Output the [X, Y] coordinate of the center of the cell containing the given text.  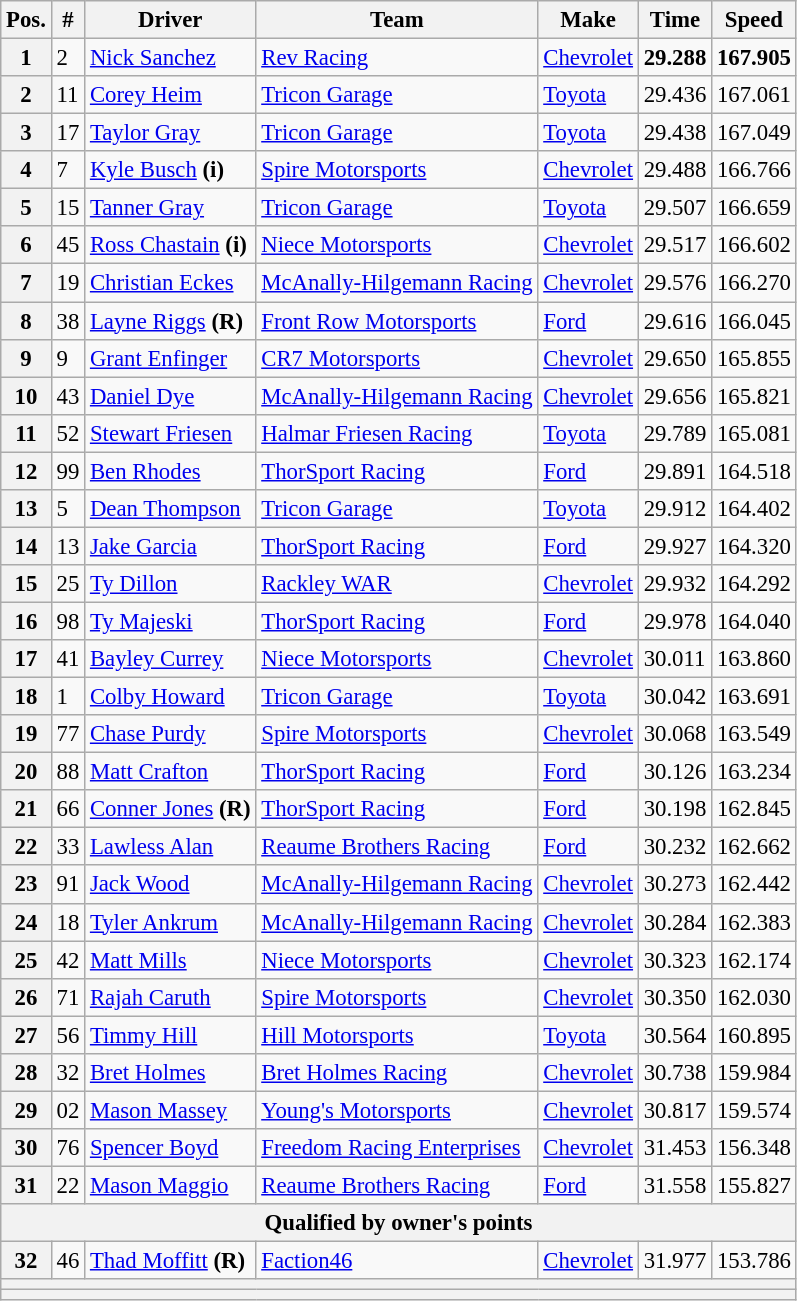
Bret Holmes Racing [397, 1073]
26 [26, 997]
99 [68, 471]
Freedom Racing Enterprises [397, 1148]
30.126 [674, 772]
31.453 [674, 1148]
30.042 [674, 697]
167.061 [754, 95]
Rajah Caruth [170, 997]
Chase Purdy [170, 734]
29.656 [674, 396]
29.517 [674, 245]
CR7 Motorsports [397, 358]
76 [68, 1148]
6 [26, 245]
Christian Eckes [170, 283]
29.891 [674, 471]
Rev Racing [397, 58]
Nick Sanchez [170, 58]
30 [26, 1148]
167.905 [754, 58]
31.558 [674, 1185]
4 [26, 170]
45 [68, 245]
Bret Holmes [170, 1073]
Timmy Hill [170, 1035]
166.045 [754, 321]
30.011 [674, 659]
Thad Moffitt (R) [170, 1261]
Halmar Friesen Racing [397, 433]
Speed [754, 20]
162.662 [754, 847]
Faction46 [397, 1261]
163.234 [754, 772]
Ty Majeski [170, 621]
30.068 [674, 734]
30.284 [674, 922]
Young's Motorsports [397, 1110]
Spencer Boyd [170, 1148]
Mason Maggio [170, 1185]
31.977 [674, 1261]
Ben Rhodes [170, 471]
Layne Riggs (R) [170, 321]
162.174 [754, 960]
29.438 [674, 133]
66 [68, 809]
165.081 [754, 433]
159.984 [754, 1073]
Tanner Gray [170, 208]
Jake Garcia [170, 546]
30.350 [674, 997]
8 [26, 321]
29.978 [674, 621]
166.270 [754, 283]
162.030 [754, 997]
162.383 [754, 922]
30.564 [674, 1035]
162.442 [754, 885]
Hill Motorsports [397, 1035]
Mason Massey [170, 1110]
29.576 [674, 283]
30.198 [674, 809]
165.855 [754, 358]
Tyler Ankrum [170, 922]
29.912 [674, 509]
155.827 [754, 1185]
164.040 [754, 621]
30.323 [674, 960]
28 [26, 1073]
Matt Crafton [170, 772]
Team [397, 20]
Time [674, 20]
41 [68, 659]
16 [26, 621]
167.049 [754, 133]
3 [26, 133]
Conner Jones (R) [170, 809]
23 [26, 885]
29.650 [674, 358]
166.659 [754, 208]
Grant Enfinger [170, 358]
159.574 [754, 1110]
Bayley Currey [170, 659]
21 [26, 809]
12 [26, 471]
Pos. [26, 20]
Daniel Dye [170, 396]
Taylor Gray [170, 133]
Qualified by owner's points [398, 1223]
14 [26, 546]
30.817 [674, 1110]
30.273 [674, 885]
Ty Dillon [170, 584]
56 [68, 1035]
164.518 [754, 471]
164.292 [754, 584]
153.786 [754, 1261]
164.402 [754, 509]
Driver [170, 20]
Rackley WAR [397, 584]
38 [68, 321]
Lawless Alan [170, 847]
160.895 [754, 1035]
31 [26, 1185]
43 [68, 396]
42 [68, 960]
Kyle Busch (i) [170, 170]
163.691 [754, 697]
156.348 [754, 1148]
71 [68, 997]
166.602 [754, 245]
Front Row Motorsports [397, 321]
162.845 [754, 809]
30.232 [674, 847]
Colby Howard [170, 697]
# [68, 20]
Jack Wood [170, 885]
33 [68, 847]
30.738 [674, 1073]
29.288 [674, 58]
29.616 [674, 321]
20 [26, 772]
Corey Heim [170, 95]
29.507 [674, 208]
Make [588, 20]
52 [68, 433]
98 [68, 621]
29.436 [674, 95]
Dean Thompson [170, 509]
164.320 [754, 546]
Ross Chastain (i) [170, 245]
29.488 [674, 170]
163.549 [754, 734]
77 [68, 734]
Stewart Friesen [170, 433]
Matt Mills [170, 960]
91 [68, 885]
166.766 [754, 170]
24 [26, 922]
163.860 [754, 659]
02 [68, 1110]
88 [68, 772]
29.789 [674, 433]
29.932 [674, 584]
46 [68, 1261]
165.821 [754, 396]
29.927 [674, 546]
27 [26, 1035]
10 [26, 396]
29 [26, 1110]
